Determine the (x, y) coordinate at the center of the cell enclosing the given text.  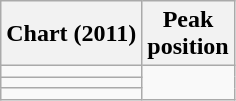
Peakposition (188, 34)
Chart (2011) (72, 34)
